Find where the given text appears and provide that cell's center as (X, Y) coordinate. 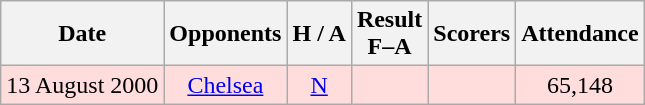
Date (82, 34)
H / A (319, 34)
N (319, 85)
Opponents (226, 34)
ResultF–A (389, 34)
13 August 2000 (82, 85)
65,148 (580, 85)
Scorers (472, 34)
Attendance (580, 34)
Chelsea (226, 85)
